Find where the given text appears and provide that cell's center as (X, Y) coordinate. 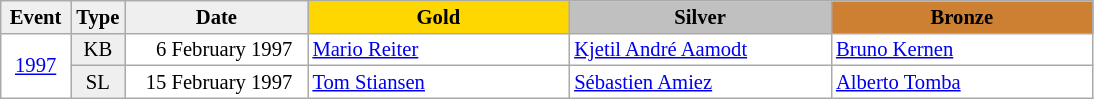
Alberto Tomba (962, 81)
KB (98, 49)
Date (216, 16)
Silver (700, 16)
6 February 1997 (216, 49)
Bronze (962, 16)
Kjetil André Aamodt (700, 49)
Tom Stiansen (439, 81)
Gold (439, 16)
Bruno Kernen (962, 49)
Event (36, 16)
Sébastien Amiez (700, 81)
Mario Reiter (439, 49)
1997 (36, 65)
15 February 1997 (216, 81)
Type (98, 16)
SL (98, 81)
